Find where the given text appears and provide that cell's center as [x, y] coordinate. 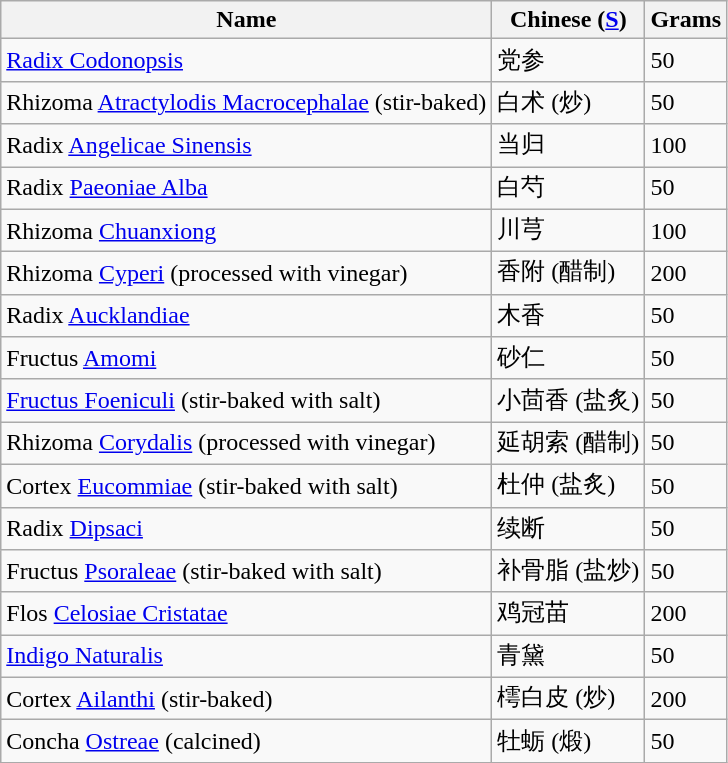
Radix Angelicae Sinensis [246, 146]
Cortex Eucommiae (stir-baked with salt) [246, 486]
鸡冠苗 [568, 614]
延胡索 (醋制) [568, 444]
补骨脂 (盐炒) [568, 572]
Radix Dipsaci [246, 528]
小茴香 (盐炙) [568, 400]
Fructus Amomi [246, 358]
Rhizoma Atractylodis Macrocephalae (stir-baked) [246, 102]
川芎 [568, 230]
Fructus Psoraleae (stir-baked with salt) [246, 572]
Indigo Naturalis [246, 656]
Rhizoma Corydalis (processed with vinegar) [246, 444]
香附 (醋制) [568, 274]
Grams [686, 20]
Rhizoma Cyperi (processed with vinegar) [246, 274]
Radix Codonopsis [246, 60]
木香 [568, 316]
Cortex Ailanthi (stir-baked) [246, 698]
Name [246, 20]
Radix Aucklandiae [246, 316]
续断 [568, 528]
砂仁 [568, 358]
Rhizoma Chuanxiong [246, 230]
青黛 [568, 656]
杜仲 (盐炙) [568, 486]
白芍 [568, 188]
Fructus Foeniculi (stir-baked with salt) [246, 400]
Chinese (S) [568, 20]
白术 (炒) [568, 102]
Radix Paeoniae Alba [246, 188]
当归 [568, 146]
樗白皮 (炒) [568, 698]
牡蛎 (煅) [568, 742]
党参 [568, 60]
Flos Celosiae Cristatae [246, 614]
Concha Ostreae (calcined) [246, 742]
